From the cell containing the given text, extract its center point as [X, Y] coordinate. 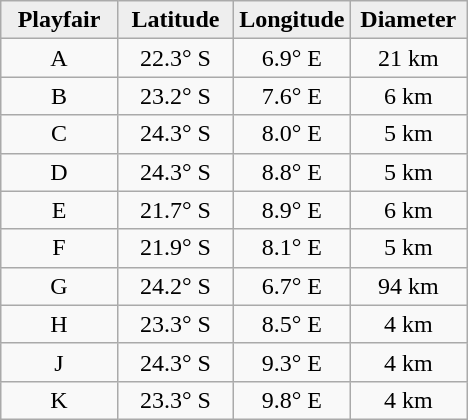
8.0° E [292, 134]
6.9° E [292, 58]
G [59, 286]
23.2° S [175, 96]
94 km [408, 286]
A [59, 58]
6.7° E [292, 286]
B [59, 96]
H [59, 324]
8.1° E [292, 248]
C [59, 134]
7.6° E [292, 96]
Diameter [408, 20]
22.3° S [175, 58]
8.9° E [292, 210]
Longitude [292, 20]
D [59, 172]
21.7° S [175, 210]
8.5° E [292, 324]
24.2° S [175, 286]
21 km [408, 58]
E [59, 210]
Latitude [175, 20]
9.8° E [292, 400]
Playfair [59, 20]
9.3° E [292, 362]
21.9° S [175, 248]
8.8° E [292, 172]
J [59, 362]
K [59, 400]
F [59, 248]
